Detect which cell encompasses the target text, then output its [X, Y] center coordinate. 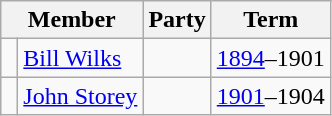
John Storey [80, 96]
1901–1904 [270, 96]
Bill Wilks [80, 58]
1894–1901 [270, 58]
Party [177, 20]
Term [270, 20]
Member [72, 20]
